Return (x, y) of the center of cell containing provided text 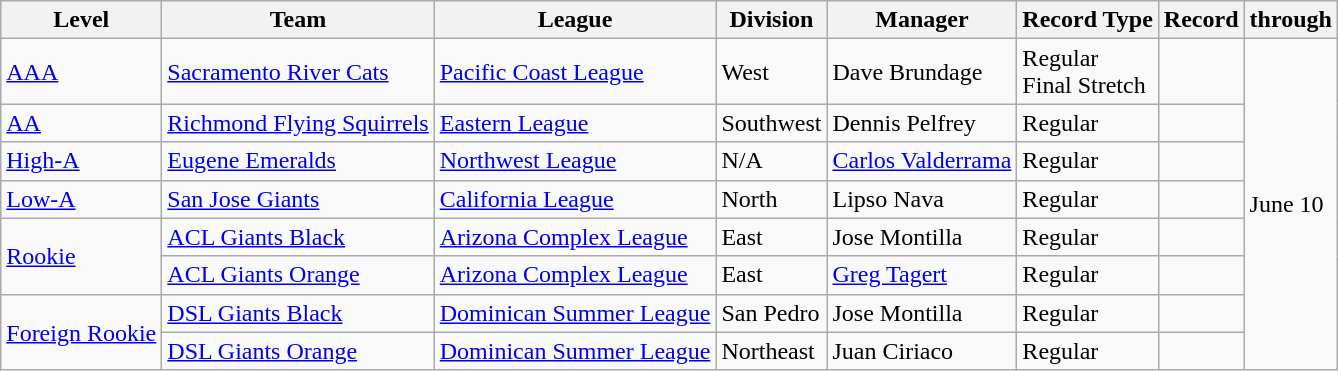
Level (82, 20)
ACL Giants Orange (298, 275)
Record Type (1088, 20)
Northwest League (575, 161)
High-A (82, 161)
DSL Giants Black (298, 313)
Pacific Coast League (575, 72)
DSL Giants Orange (298, 351)
San Jose Giants (298, 199)
Rookie (82, 256)
Greg Tagert (922, 275)
Juan Ciriaco (922, 351)
Southwest (772, 123)
Record (1201, 20)
Dennis Pelfrey (922, 123)
League (575, 20)
West (772, 72)
San Pedro (772, 313)
Foreign Rookie (82, 332)
Dave Brundage (922, 72)
North (772, 199)
Team (298, 20)
AAA (82, 72)
Eastern League (575, 123)
Manager (922, 20)
N/A (772, 161)
June 10 (1290, 205)
California League (575, 199)
Regular Final Stretch (1088, 72)
Carlos Valderrama (922, 161)
Division (772, 20)
ACL Giants Black (298, 237)
Northeast (772, 351)
Richmond Flying Squirrels (298, 123)
Lipso Nava (922, 199)
through (1290, 20)
Sacramento River Cats (298, 72)
Low-A (82, 199)
AA (82, 123)
Eugene Emeralds (298, 161)
